Extract the [x, y] coordinate from the center of the cell holding the provided text.  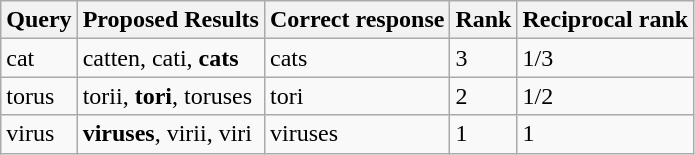
catten, cati, cats [170, 58]
tori [356, 96]
Rank [484, 20]
Query [39, 20]
cat [39, 58]
Proposed Results [170, 20]
virus [39, 134]
Reciprocal rank [606, 20]
3 [484, 58]
Correct response [356, 20]
viruses [356, 134]
2 [484, 96]
cats [356, 58]
viruses, virii, viri [170, 134]
1/2 [606, 96]
torus [39, 96]
1/3 [606, 58]
torii, tori, toruses [170, 96]
